Pinpoint the cell where the given text exists, returning its (x, y) midpoint coordinate. 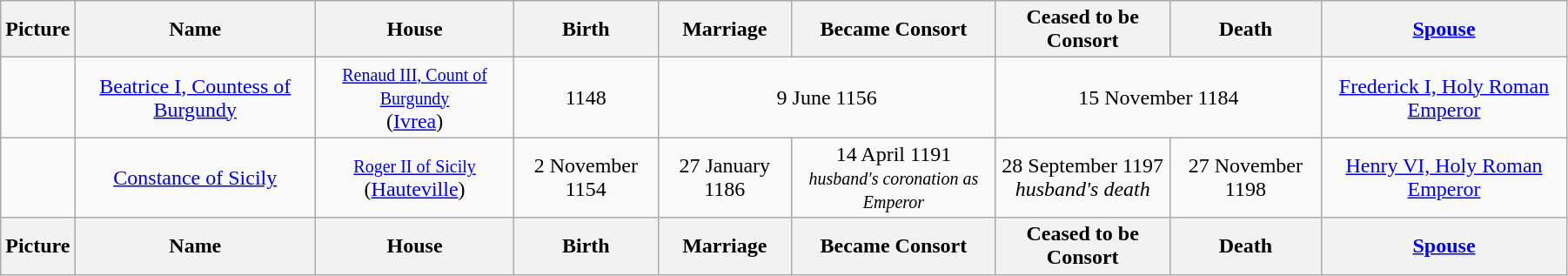
Frederick I, Holy Roman Emperor (1444, 98)
27 November 1198 (1245, 178)
Renaud III, Count of Burgundy(Ivrea) (415, 98)
2 November 1154 (586, 178)
27 January 1186 (725, 178)
Henry VI, Holy Roman Emperor (1444, 178)
28 September 1197husband's death (1082, 178)
Roger II of Sicily(Hauteville) (415, 178)
14 April 1191husband's coronation as Emperor (895, 178)
Constance of Sicily (195, 178)
Beatrice I, Countess of Burgundy (195, 98)
1148 (586, 98)
15 November 1184 (1158, 98)
9 June 1156 (827, 98)
